Capture the cell that displays the provided text and extract its [X, Y] central coordinate. 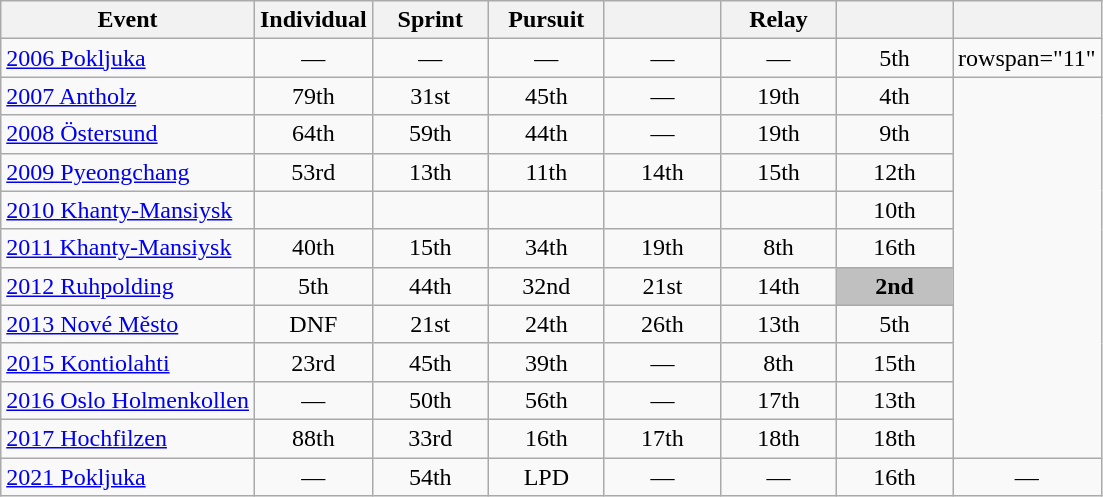
9th [895, 134]
10th [895, 210]
2012 Ruhpolding [128, 286]
2007 Antholz [128, 96]
88th [313, 438]
56th [546, 400]
2011 Khanty-Mansiysk [128, 248]
31st [430, 96]
53rd [313, 172]
32nd [546, 286]
rowspan="11" [1028, 58]
11th [546, 172]
79th [313, 96]
DNF [313, 324]
Sprint [430, 20]
2013 Nové Město [128, 324]
12th [895, 172]
33rd [430, 438]
24th [546, 324]
2017 Hochfilzen [128, 438]
50th [430, 400]
59th [430, 134]
2010 Khanty-Mansiysk [128, 210]
Relay [778, 20]
4th [895, 96]
54th [430, 477]
LPD [546, 477]
23rd [313, 362]
2021 Pokljuka [128, 477]
2nd [895, 286]
Event [128, 20]
39th [546, 362]
2006 Pokljuka [128, 58]
2008 Östersund [128, 134]
2015 Kontiolahti [128, 362]
Individual [313, 20]
40th [313, 248]
26th [662, 324]
34th [546, 248]
Pursuit [546, 20]
2009 Pyeongchang [128, 172]
64th [313, 134]
2016 Oslo Holmenkollen [128, 400]
